Locate the cell with the specified text and output its [x, y] center coordinate. 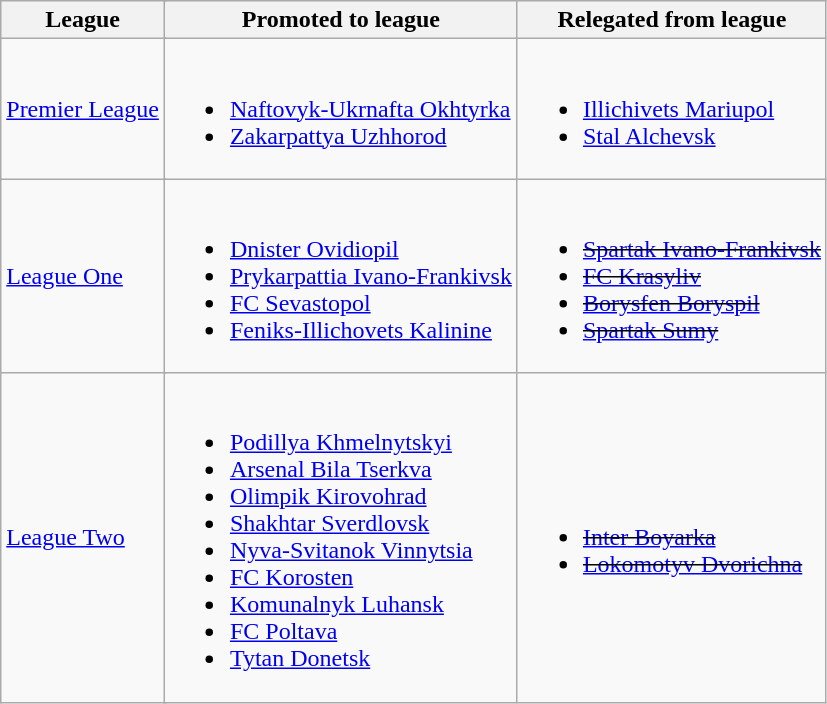
Relegated from league [672, 20]
League One [83, 276]
League Two [83, 538]
Spartak Ivano-FrankivskFC KrasylivBorysfen BoryspilSpartak Sumy [672, 276]
League [83, 20]
Premier League [83, 109]
Promoted to league [340, 20]
Dnister OvidiopilPrykarpattia Ivano-FrankivskFC SevastopolFeniks-Illichovets Kalinine [340, 276]
Naftovyk-Ukrnafta OkhtyrkaZakarpattya Uzhhorod [340, 109]
Inter BoyarkaLokomotyv Dvorichna [672, 538]
Illichivets MariupolStal Alchevsk [672, 109]
